Provide the (X, Y) coordinate of the cell's center where the given text is located.  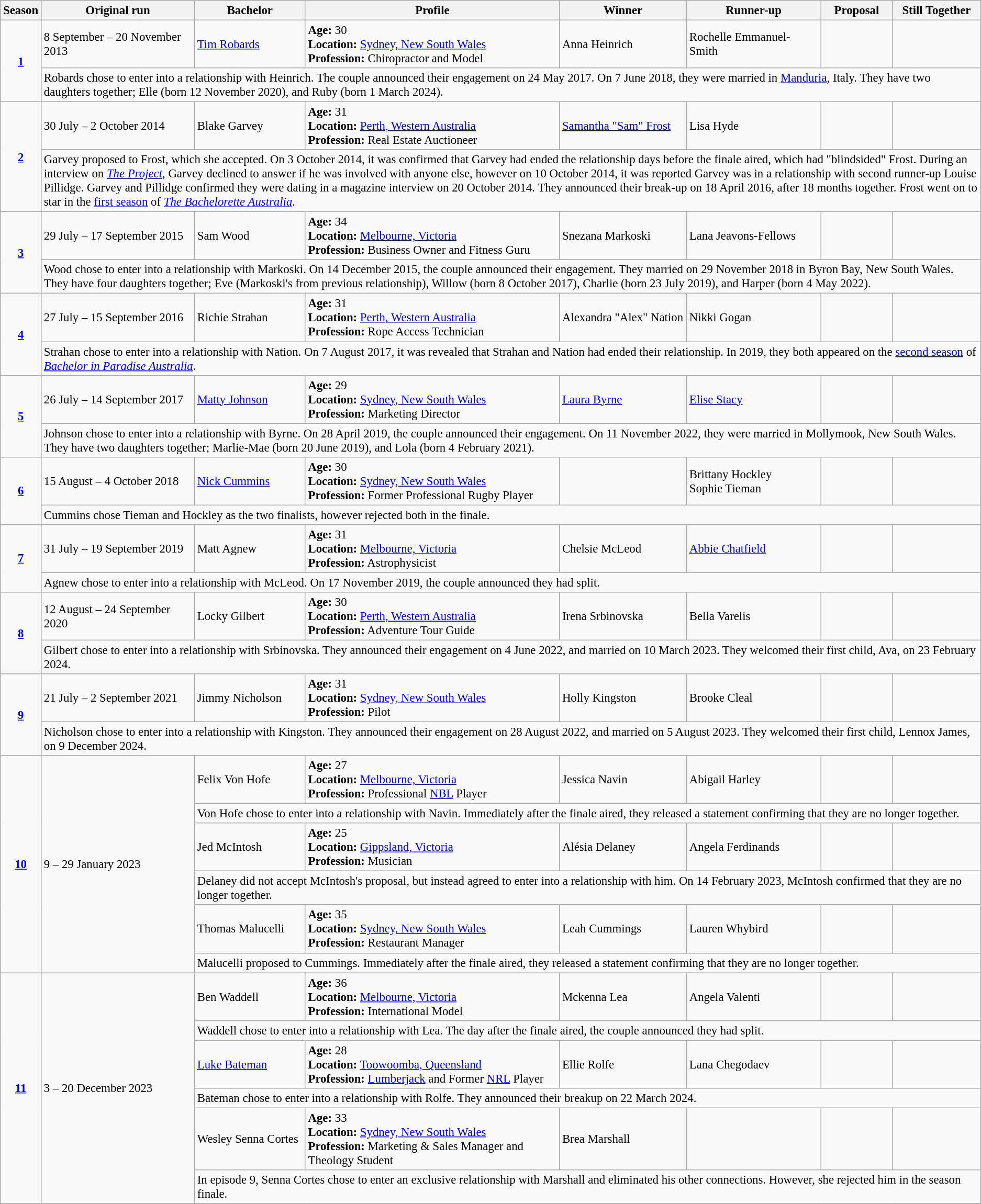
Elise Stacy (753, 399)
Thomas Malucelli (250, 929)
Matty Johnson (250, 399)
Still Together (936, 10)
11 (21, 1088)
29 July – 17 September 2015 (117, 236)
Alésia Delaney (623, 847)
Abbie Chatfield (753, 549)
Brea Marshall (623, 1139)
15 August – 4 October 2018 (117, 481)
Tim Robards (250, 44)
Lisa Hyde (753, 126)
Ben Waddell (250, 997)
Age: 31Location: Melbourne, VictoriaProfession: Astrophysicist (432, 549)
Luke Bateman (250, 1064)
Runner-up (753, 10)
Proposal (857, 10)
6 (21, 491)
Lana Jeavons-Fellows (753, 236)
Waddell chose to enter into a relationship with Lea. The day after the finale aired, the couple announced they had split. (587, 1030)
5 (21, 416)
Angela Ferdinands (753, 847)
Anna Heinrich (623, 44)
27 July – 15 September 2016 (117, 318)
Irena Srbinovska (623, 616)
Matt Agnew (250, 549)
Bachelor (250, 10)
Age: 31 Location: Perth, Western Australia Profession: Real Estate Auctioneer (432, 126)
2 (21, 157)
Richie Strahan (250, 318)
Lauren Whybird (753, 929)
31 July – 19 September 2019 (117, 549)
Holly Kingston (623, 698)
Mckenna Lea (623, 997)
10 (21, 864)
7 (21, 559)
Age: 33 Location: Sydney, New South Wales Profession: Marketing & Sales Manager and Theology Student (432, 1139)
Jimmy Nicholson (250, 698)
Laura Byrne (623, 399)
8 September – 20 November 2013 (117, 44)
Age: 30Location: Perth, Western AustraliaProfession: Adventure Tour Guide (432, 616)
3 – 20 December 2023 (117, 1088)
Alexandra "Alex" Nation (623, 318)
Jed McIntosh (250, 847)
Brooke Cleal (753, 698)
Jessica Navin (623, 780)
Abigail Harley (753, 780)
Agnew chose to enter into a relationship with McLeod. On 17 November 2019, the couple announced they had split. (510, 582)
Original run (117, 10)
1 (21, 61)
3 (21, 253)
Age: 34 Location: Melbourne, Victoria Profession: Business Owner and Fitness Guru (432, 236)
8 (21, 633)
Age: 25 Location: Gippsland, Victoria Profession: Musician (432, 847)
Bateman chose to enter into a relationship with Rolfe. They announced their breakup on 22 March 2024. (587, 1098)
Age: 31Location: Sydney, New South WalesProfession: Pilot (432, 698)
Blake Garvey (250, 126)
Winner (623, 10)
21 July – 2 September 2021 (117, 698)
Age: 30Location: Sydney, New South WalesProfession: Former Professional Rugby Player (432, 481)
Cummins chose Tieman and Hockley as the two finalists, however rejected both in the finale. (510, 515)
9 – 29 January 2023 (117, 864)
26 July – 14 September 2017 (117, 399)
Lana Chegodaev (753, 1064)
Wesley Senna Cortes (250, 1139)
Snezana Markoski (623, 236)
Age: 31 Location: Perth, Western Australia Profession: Rope Access Technician (432, 318)
Angela Valenti (753, 997)
Profile (432, 10)
Age: 28 Location: Toowoomba, Queensland Profession: Lumberjack and Former NRL Player (432, 1064)
Samantha "Sam" Frost (623, 126)
12 August – 24 September 2020 (117, 616)
Age: 35 Location: Sydney, New South Wales Profession: Restaurant Manager (432, 929)
Bella Varelis (753, 616)
Leah Cummings (623, 929)
Felix Von Hofe (250, 780)
Malucelli proposed to Cummings. Immediately after the finale aired, they released a statement confirming that they are no longer together. (587, 963)
Rochelle Emmanuel-Smith (753, 44)
4 (21, 334)
Chelsie McLeod (623, 549)
Nikki Gogan (753, 318)
Age: 30 Location: Sydney, New South Wales Profession: Chiropractor and Model (432, 44)
9 (21, 715)
Age: 27 Location: Melbourne, Victoria Profession: Professional NBL Player (432, 780)
Brittany HockleySophie Tieman (753, 481)
Ellie Rolfe (623, 1064)
Sam Wood (250, 236)
Locky Gilbert (250, 616)
30 July – 2 October 2014 (117, 126)
Season (21, 10)
Nick Cummins (250, 481)
Age: 36 Location: Melbourne, Victoria Profession: International Model (432, 997)
Age: 29Location: Sydney, New South WalesProfession: Marketing Director (432, 399)
